Scan for the cell matching the given text and deliver its [x, y] coordinate at center. 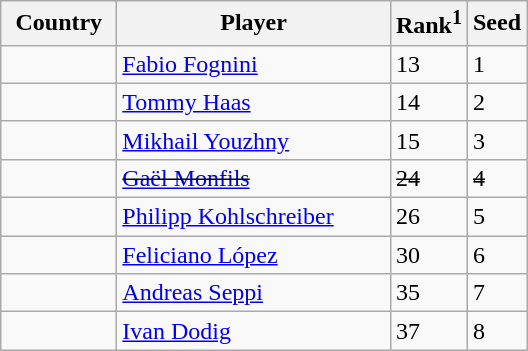
2 [496, 102]
4 [496, 178]
Feliciano López [254, 255]
5 [496, 217]
Rank1 [428, 24]
Philipp Kohlschreiber [254, 217]
15 [428, 140]
Ivan Dodig [254, 331]
Country [59, 24]
35 [428, 293]
Gaël Monfils [254, 178]
Andreas Seppi [254, 293]
3 [496, 140]
1 [496, 64]
14 [428, 102]
26 [428, 217]
Mikhail Youzhny [254, 140]
30 [428, 255]
8 [496, 331]
7 [496, 293]
Tommy Haas [254, 102]
Fabio Fognini [254, 64]
6 [496, 255]
24 [428, 178]
Seed [496, 24]
Player [254, 24]
37 [428, 331]
13 [428, 64]
